Output the (x, y) coordinate of the center of the cell containing the given text.  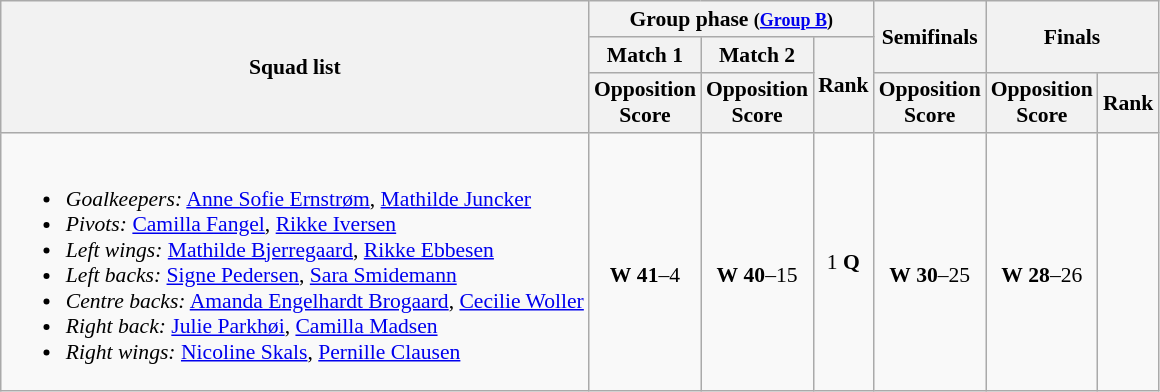
W 30–25 (930, 262)
W 41–4 (645, 262)
W 40–15 (757, 262)
Semifinals (930, 36)
Match 1 (645, 55)
1 Q (844, 262)
Group phase (Group B) (732, 19)
Finals (1072, 36)
W 28–26 (1042, 262)
Squad list (295, 67)
Match 2 (757, 55)
